Pinpoint the cell where the given text exists, returning its [x, y] midpoint coordinate. 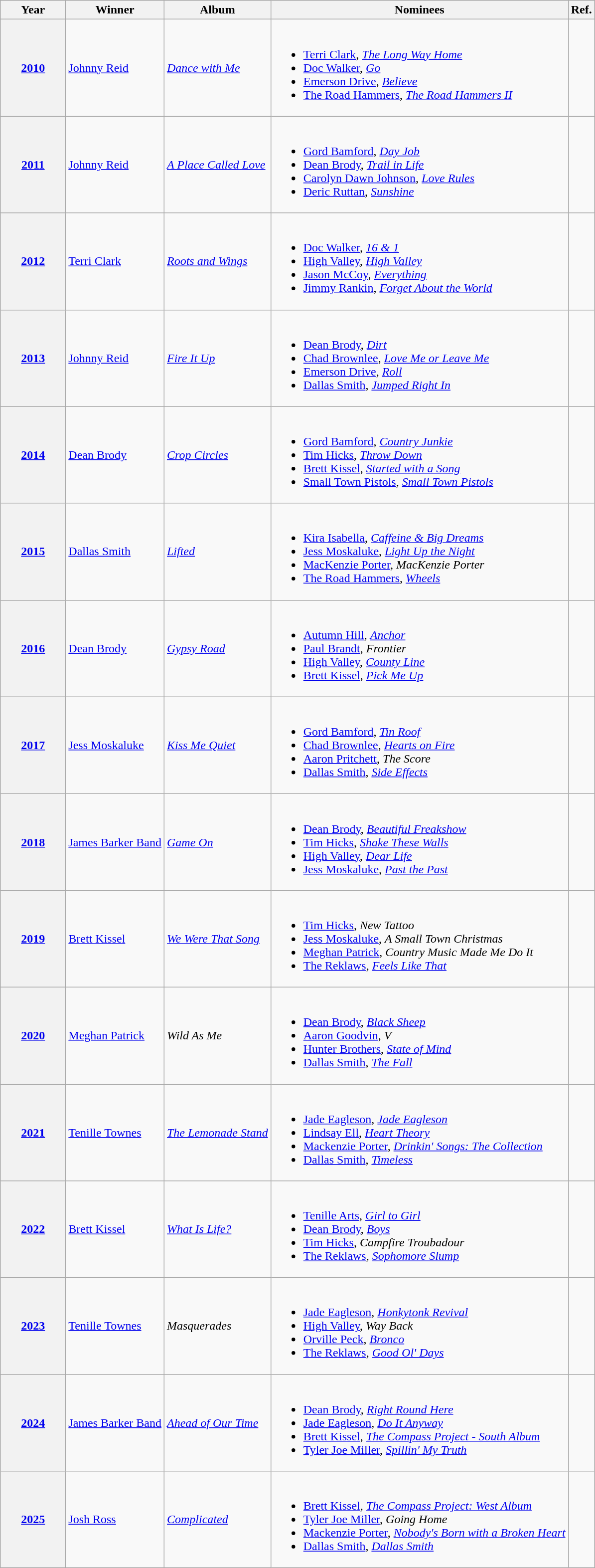
Winner [115, 10]
Nominees [420, 10]
2015 [33, 552]
Jade Eagleson, Jade EaglesonLindsay Ell, Heart TheoryMackenzie Porter, Drinkin' Songs: The CollectionDallas Smith, Timeless [420, 1133]
Dean Brody, Beautiful FreakshowTim Hicks, Shake These WallsHigh Valley, Dear LifeJess Moskaluke, Past the Past [420, 842]
Jade Eagleson, Honkytonk RevivalHigh Valley, Way BackOrville Peck, BroncoThe Reklaws, Good Ol' Days [420, 1326]
What Is Life? [217, 1229]
2019 [33, 939]
Tenille Arts, Girl to GirlDean Brody, BoysTim Hicks, Campfire TroubadourThe Reklaws, Sophomore Slump [420, 1229]
Meghan Patrick [115, 1035]
2022 [33, 1229]
Kiss Me Quiet [217, 745]
Tim Hicks, New TattooJess Moskaluke, A Small Town ChristmasMeghan Patrick, Country Music Made Me Do ItThe Reklaws, Feels Like That [420, 939]
Game On [217, 842]
Kira Isabella, Caffeine & Big DreamsJess Moskaluke, Light Up the NightMacKenzie Porter, MacKenzie PorterThe Road Hammers, Wheels [420, 552]
2013 [33, 358]
2023 [33, 1326]
2010 [33, 68]
2012 [33, 261]
Doc Walker, 16 & 1High Valley, High ValleyJason McCoy, EverythingJimmy Rankin, Forget About the World [420, 261]
Gypsy Road [217, 648]
Gord Bamford, Country JunkieTim Hicks, Throw DownBrett Kissel, Started with a SongSmall Town Pistols, Small Town Pistols [420, 455]
The Lemonade Stand [217, 1133]
Fire It Up [217, 358]
Ahead of Our Time [217, 1423]
Gord Bamford, Tin RoofChad Brownlee, Hearts on FireAaron Pritchett, The ScoreDallas Smith, Side Effects [420, 745]
2018 [33, 842]
Gord Bamford, Day JobDean Brody, Trail in LifeCarolyn Dawn Johnson, Love RulesDeric Ruttan, Sunshine [420, 165]
A Place Called Love [217, 165]
2025 [33, 1520]
2011 [33, 165]
Autumn Hill, AnchorPaul Brandt, FrontierHigh Valley, County LineBrett Kissel, Pick Me Up [420, 648]
Dean Brody, Right Round HereJade Eagleson, Do It AnywayBrett Kissel, The Compass Project - South AlbumTyler Joe Miller, Spillin' My Truth [420, 1423]
2021 [33, 1133]
Complicated [217, 1520]
Crop Circles [217, 455]
Dean Brody, Black SheepAaron Goodvin, VHunter Brothers, State of MindDallas Smith, The Fall [420, 1035]
We Were That Song [217, 939]
Jess Moskaluke [115, 745]
Year [33, 10]
Dance with Me [217, 68]
Roots and Wings [217, 261]
2024 [33, 1423]
Ref. [581, 10]
Wild As Me [217, 1035]
2017 [33, 745]
2016 [33, 648]
Josh Ross [115, 1520]
Dallas Smith [115, 552]
Terri Clark, The Long Way HomeDoc Walker, GoEmerson Drive, BelieveThe Road Hammers, The Road Hammers II [420, 68]
Lifted [217, 552]
2014 [33, 455]
Terri Clark [115, 261]
2020 [33, 1035]
Album [217, 10]
Masquerades [217, 1326]
Dean Brody, DirtChad Brownlee, Love Me or Leave MeEmerson Drive, RollDallas Smith, Jumped Right In [420, 358]
